Locate the cell with the specified text and output its [X, Y] center coordinate. 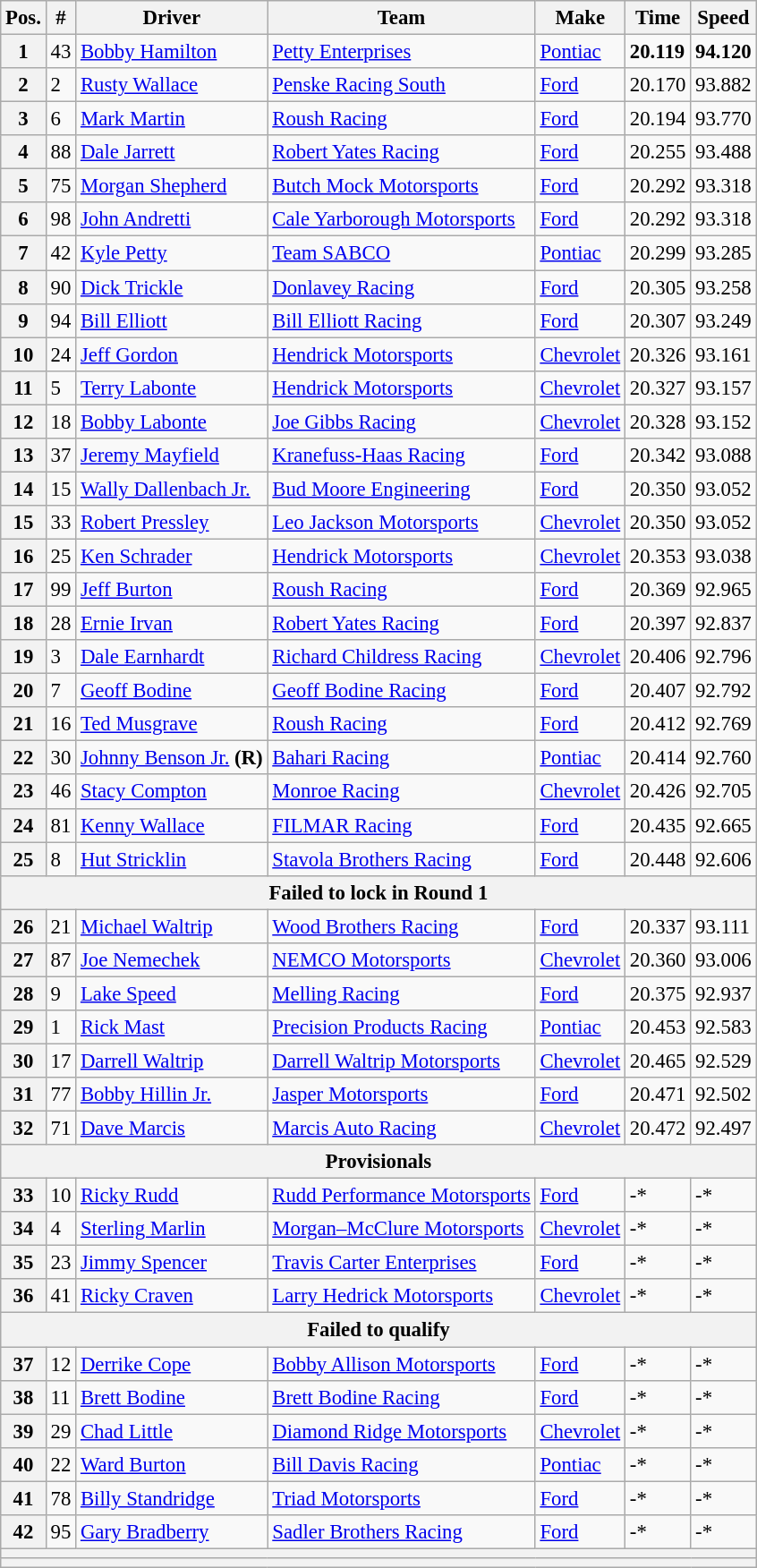
Monroe Racing [401, 792]
20.328 [659, 422]
Terry Labonte [172, 388]
Time [659, 18]
Bud Moore Engineering [401, 489]
Ricky Rudd [172, 1196]
Dick Trickle [172, 287]
Cale Yarborough Motorsports [401, 219]
Darrell Waltrip Motorsports [401, 1061]
Precision Products Racing [401, 1027]
20.353 [659, 556]
88 [61, 152]
92.837 [723, 624]
Jeff Burton [172, 590]
Driver [172, 18]
98 [61, 219]
# [61, 18]
92.502 [723, 1095]
32 [23, 1129]
Penske Racing South [401, 85]
93.770 [723, 119]
39 [23, 1431]
92.792 [723, 691]
94.120 [723, 52]
20.375 [659, 993]
Team SABCO [401, 253]
93.038 [723, 556]
93.111 [723, 926]
20.307 [659, 320]
92.705 [723, 792]
20.412 [659, 724]
20.435 [659, 825]
93.006 [723, 960]
Triad Motorsports [401, 1498]
27 [23, 960]
Failed to qualify [378, 1330]
13 [23, 456]
Make [580, 18]
Joe Gibbs Racing [401, 422]
Petty Enterprises [401, 52]
Billy Standridge [172, 1498]
38 [23, 1397]
20 [23, 691]
92.965 [723, 590]
Jeff Gordon [172, 354]
Bobby Allison Motorsports [401, 1364]
Bill Elliott Racing [401, 320]
Derrike Cope [172, 1364]
26 [23, 926]
Sterling Marlin [172, 1229]
Brett Bodine [172, 1397]
31 [23, 1095]
Diamond Ridge Motorsports [401, 1431]
Rudd Performance Motorsports [401, 1196]
20.406 [659, 657]
46 [61, 792]
Dale Earnhardt [172, 657]
Wally Dallenbach Jr. [172, 489]
92.497 [723, 1129]
Geoff Bodine [172, 691]
35 [23, 1263]
20.327 [659, 388]
Mark Martin [172, 119]
Marcis Auto Racing [401, 1129]
Bahari Racing [401, 758]
Joe Nemechek [172, 960]
Morgan–McClure Motorsports [401, 1229]
20.255 [659, 152]
Ken Schrader [172, 556]
Chad Little [172, 1431]
20.305 [659, 287]
20.453 [659, 1027]
Jimmy Spencer [172, 1263]
92.760 [723, 758]
20.360 [659, 960]
Leo Jackson Motorsports [401, 523]
Ricky Craven [172, 1297]
Robert Pressley [172, 523]
93.157 [723, 388]
20.426 [659, 792]
Donlavey Racing [401, 287]
John Andretti [172, 219]
Larry Hedrick Motorsports [401, 1297]
34 [23, 1229]
20.369 [659, 590]
20.194 [659, 119]
92.769 [723, 724]
Kranefuss-Haas Racing [401, 456]
Bobby Hillin Jr. [172, 1095]
Speed [723, 18]
93.249 [723, 320]
93.088 [723, 456]
Ted Musgrave [172, 724]
93.161 [723, 354]
90 [61, 287]
36 [23, 1297]
81 [61, 825]
Hut Stricklin [172, 859]
93.258 [723, 287]
Dale Jarrett [172, 152]
Rusty Wallace [172, 85]
20.472 [659, 1129]
Bill Elliott [172, 320]
Jasper Motorsports [401, 1095]
Lake Speed [172, 993]
Kenny Wallace [172, 825]
Pos. [23, 18]
20.326 [659, 354]
94 [61, 320]
95 [61, 1532]
43 [61, 52]
20.465 [659, 1061]
Butch Mock Motorsports [401, 186]
20.397 [659, 624]
Brett Bodine Racing [401, 1397]
Sadler Brothers Racing [401, 1532]
78 [61, 1498]
40 [23, 1464]
Bobby Labonte [172, 422]
Johnny Benson Jr. (R) [172, 758]
Geoff Bodine Racing [401, 691]
Kyle Petty [172, 253]
Provisionals [378, 1162]
Failed to lock in Round 1 [378, 892]
92.796 [723, 657]
20.342 [659, 456]
93.882 [723, 85]
FILMAR Racing [401, 825]
92.937 [723, 993]
Darrell Waltrip [172, 1061]
20.119 [659, 52]
Bobby Hamilton [172, 52]
Bill Davis Racing [401, 1464]
71 [61, 1129]
Jeremy Mayfield [172, 456]
20.448 [659, 859]
20.471 [659, 1095]
93.285 [723, 253]
Rick Mast [172, 1027]
Dave Marcis [172, 1129]
Stacy Compton [172, 792]
Michael Waltrip [172, 926]
92.529 [723, 1061]
Melling Racing [401, 993]
Wood Brothers Racing [401, 926]
99 [61, 590]
Morgan Shepherd [172, 186]
Team [401, 18]
93.152 [723, 422]
20.414 [659, 758]
NEMCO Motorsports [401, 960]
20.337 [659, 926]
87 [61, 960]
Ward Burton [172, 1464]
14 [23, 489]
77 [61, 1095]
92.665 [723, 825]
Travis Carter Enterprises [401, 1263]
Richard Childress Racing [401, 657]
Gary Bradberry [172, 1532]
92.583 [723, 1027]
20.299 [659, 253]
19 [23, 657]
Stavola Brothers Racing [401, 859]
75 [61, 186]
20.407 [659, 691]
20.170 [659, 85]
92.606 [723, 859]
93.488 [723, 152]
Ernie Irvan [172, 624]
